Return the (X, Y) coordinate for the center point of the cell that contains the specified text.  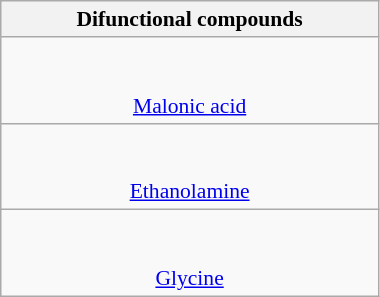
Ethanolamine (190, 166)
Glycine (190, 254)
Malonic acid (190, 80)
Difunctional compounds (190, 19)
